Scan for the cell matching the given text and deliver its (X, Y) coordinate at center. 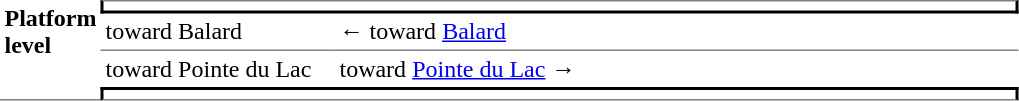
← toward Balard (677, 33)
toward Balard (218, 33)
toward Pointe du Lac (218, 69)
Platform level (50, 50)
toward Pointe du Lac → (677, 69)
